Extract the (x, y) coordinate from the center of the cell holding the provided text.  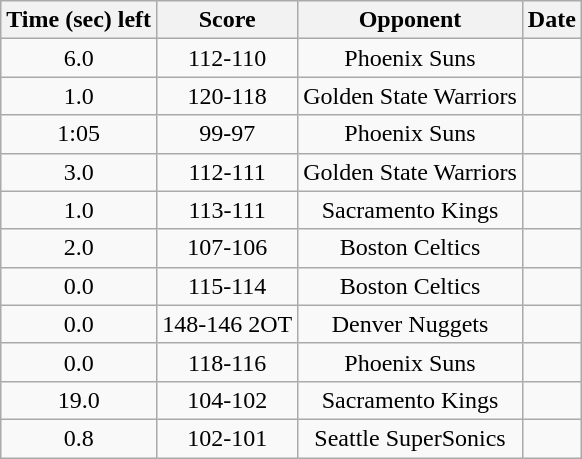
112-111 (228, 172)
102-101 (228, 438)
112-110 (228, 58)
120-118 (228, 96)
Denver Nuggets (410, 324)
3.0 (79, 172)
0.8 (79, 438)
104-102 (228, 400)
Date (552, 20)
Score (228, 20)
107-106 (228, 248)
Time (sec) left (79, 20)
118-116 (228, 362)
115-114 (228, 286)
Seattle SuperSonics (410, 438)
99-97 (228, 134)
19.0 (79, 400)
6.0 (79, 58)
2.0 (79, 248)
113-111 (228, 210)
1:05 (79, 134)
Opponent (410, 20)
148-146 2OT (228, 324)
